From the cell containing the given text, extract its center point as [X, Y] coordinate. 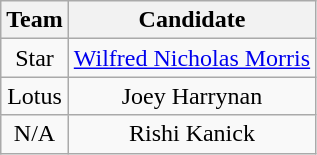
Lotus [35, 96]
Candidate [192, 20]
Rishi Kanick [192, 134]
N/A [35, 134]
Team [35, 20]
Joey Harrynan [192, 96]
Star [35, 58]
Wilfred Nicholas Morris [192, 58]
